From the cell containing the given text, extract its center point as [X, Y] coordinate. 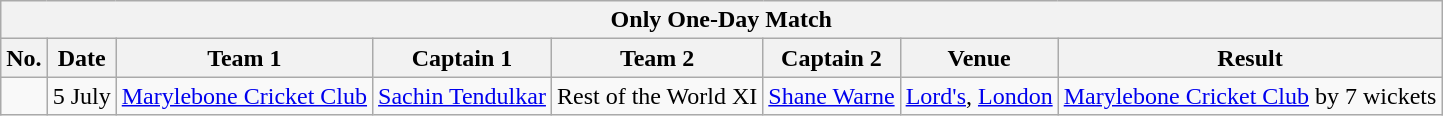
Venue [979, 58]
Rest of the World XI [656, 96]
Team 1 [244, 58]
Lord's, London [979, 96]
Team 2 [656, 58]
Date [82, 58]
Sachin Tendulkar [462, 96]
Captain 1 [462, 58]
Only One-Day Match [722, 20]
Result [1250, 58]
Marylebone Cricket Club [244, 96]
No. [24, 58]
Shane Warne [832, 96]
5 July [82, 96]
Captain 2 [832, 58]
Marylebone Cricket Club by 7 wickets [1250, 96]
